Output the [x, y] coordinate of the center of the cell containing the given text.  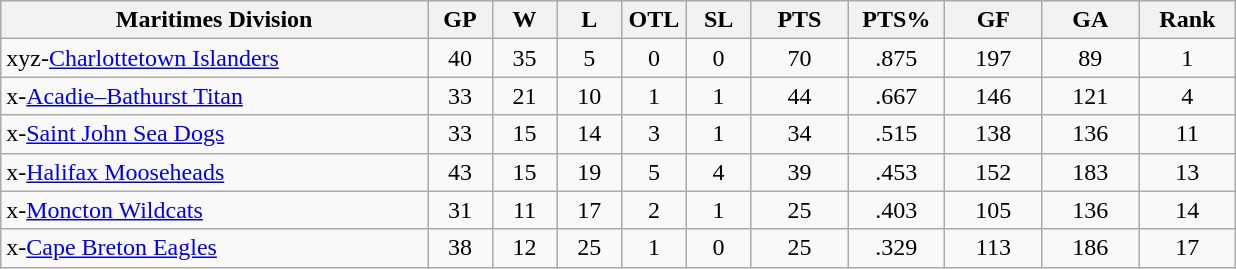
GP [460, 20]
.403 [896, 210]
19 [590, 172]
.453 [896, 172]
197 [994, 58]
Maritimes Division [214, 20]
GA [1090, 20]
146 [994, 96]
31 [460, 210]
13 [1188, 172]
39 [800, 172]
105 [994, 210]
89 [1090, 58]
x-Halifax Mooseheads [214, 172]
x-Acadie–Bathurst Titan [214, 96]
.875 [896, 58]
Rank [1188, 20]
152 [994, 172]
x-Cape Breton Eagles [214, 248]
40 [460, 58]
35 [524, 58]
PTS% [896, 20]
34 [800, 134]
138 [994, 134]
x-Moncton Wildcats [214, 210]
2 [654, 210]
44 [800, 96]
43 [460, 172]
.667 [896, 96]
L [590, 20]
.515 [896, 134]
x-Saint John Sea Dogs [214, 134]
183 [1090, 172]
.329 [896, 248]
W [524, 20]
121 [1090, 96]
70 [800, 58]
GF [994, 20]
10 [590, 96]
38 [460, 248]
113 [994, 248]
12 [524, 248]
186 [1090, 248]
xyz-Charlottetown Islanders [214, 58]
21 [524, 96]
OTL [654, 20]
3 [654, 134]
SL [718, 20]
PTS [800, 20]
